Scan for the cell matching the given text and deliver its [x, y] coordinate at center. 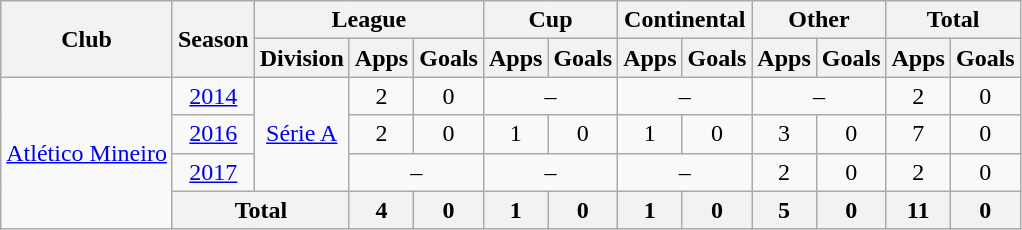
5 [784, 210]
2017 [213, 172]
11 [918, 210]
7 [918, 134]
Season [213, 39]
3 [784, 134]
Atlético Mineiro [87, 153]
2014 [213, 96]
Other [819, 20]
4 [381, 210]
Série A [302, 134]
Division [302, 58]
Club [87, 39]
Continental [685, 20]
2016 [213, 134]
Cup [550, 20]
League [368, 20]
